From the cell containing the given text, extract its center point as (X, Y) coordinate. 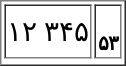
۱۲ ۳۴۵ (48, 31)
۵۳ (108, 31)
